For the text-containing cell, return its midpoint in (x, y) coordinate format. 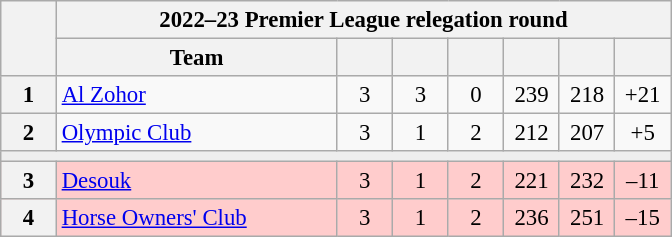
+5 (643, 133)
–11 (643, 181)
Team (196, 58)
Desouk (196, 181)
218 (587, 95)
+21 (643, 95)
2022–23 Premier League relegation round (363, 20)
Al Zohor (196, 95)
232 (587, 181)
212 (532, 133)
239 (532, 95)
0 (476, 95)
207 (587, 133)
221 (532, 181)
Olympic Club (196, 133)
